Return (x, y) of the center of cell containing provided text 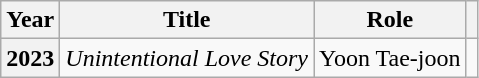
Role (390, 20)
2023 (30, 58)
Title (187, 20)
Unintentional Love Story (187, 58)
Year (30, 20)
Yoon Tae-joon (390, 58)
